Search for the cell housing the specified text and yield its [X, Y] center coordinate. 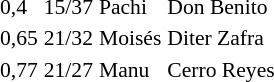
21/32 [68, 38]
Moisés [130, 38]
